For the text-containing cell, return its midpoint in [X, Y] coordinate format. 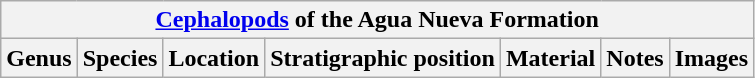
Material [550, 58]
Notes [635, 58]
Genus [39, 58]
Images [711, 58]
Stratigraphic position [383, 58]
Location [214, 58]
Cephalopods of the Agua Nueva Formation [378, 20]
Species [120, 58]
